Pinpoint the cell where the given text exists, returning its (X, Y) midpoint coordinate. 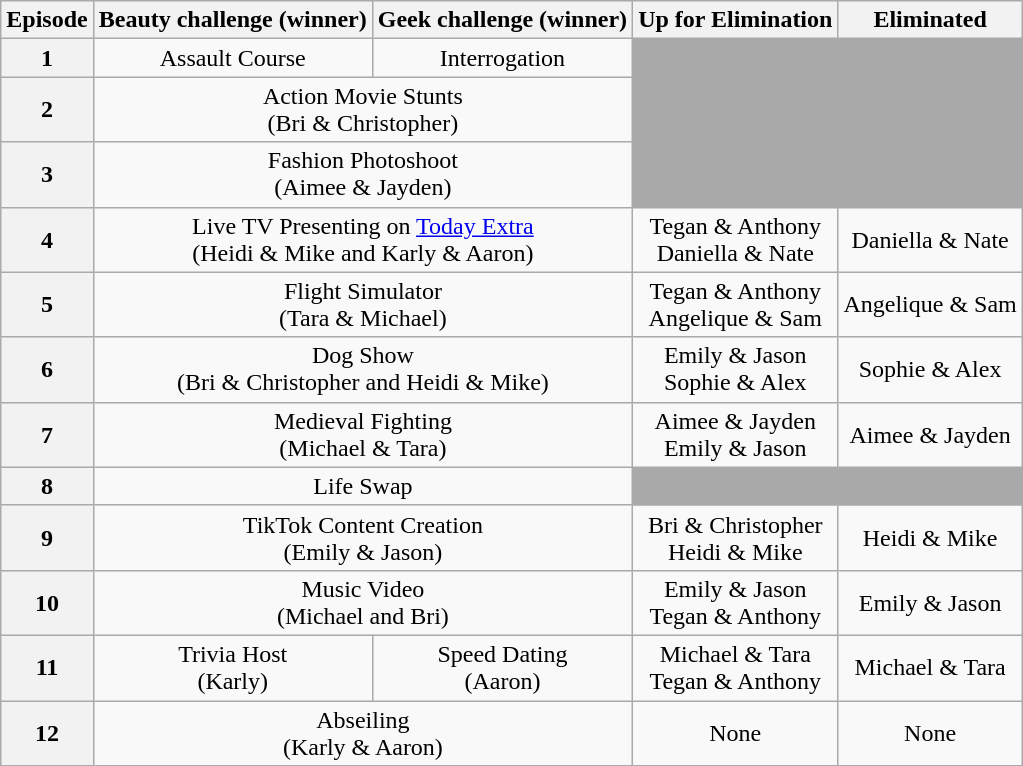
Trivia Host(Karly) (232, 668)
1 (47, 58)
Aimee & Jayden (930, 434)
Eliminated (930, 20)
Emily & Jason (930, 602)
7 (47, 434)
Live TV Presenting on Today Extra(Heidi & Mike and Karly & Aaron) (362, 240)
Emily & JasonSophie & Alex (736, 370)
10 (47, 602)
11 (47, 668)
Geek challenge (winner) (502, 20)
Tegan & AnthonyAngelique & Sam (736, 304)
Fashion Photoshoot(Aimee & Jayden) (362, 174)
Abseiling(Karly & Aaron) (362, 732)
3 (47, 174)
5 (47, 304)
Emily & JasonTegan & Anthony (736, 602)
12 (47, 732)
Episode (47, 20)
6 (47, 370)
Interrogation (502, 58)
4 (47, 240)
Up for Elimination (736, 20)
Aimee & JaydenEmily & Jason (736, 434)
Life Swap (362, 486)
Sophie & Alex (930, 370)
Angelique & Sam (930, 304)
Bri & ChristopherHeidi & Mike (736, 538)
Tegan & AnthonyDaniella & Nate (736, 240)
TikTok Content Creation(Emily & Jason) (362, 538)
Michael & Tara (930, 668)
9 (47, 538)
Daniella & Nate (930, 240)
Action Movie Stunts(Bri & Christopher) (362, 110)
Music Video(Michael and Bri) (362, 602)
Assault Course (232, 58)
8 (47, 486)
Speed Dating(Aaron) (502, 668)
Flight Simulator(Tara & Michael) (362, 304)
2 (47, 110)
Dog Show(Bri & Christopher and Heidi & Mike) (362, 370)
Heidi & Mike (930, 538)
Beauty challenge (winner) (232, 20)
Michael & TaraTegan & Anthony (736, 668)
Medieval Fighting(Michael & Tara) (362, 434)
